Scan for the cell matching the given text and deliver its (X, Y) coordinate at center. 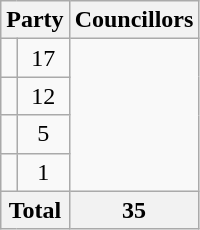
17 (43, 58)
1 (43, 172)
Total (35, 210)
Councillors (134, 20)
Party (35, 20)
35 (134, 210)
12 (43, 96)
5 (43, 134)
